Output the (x, y) coordinate of the center of the cell containing the given text.  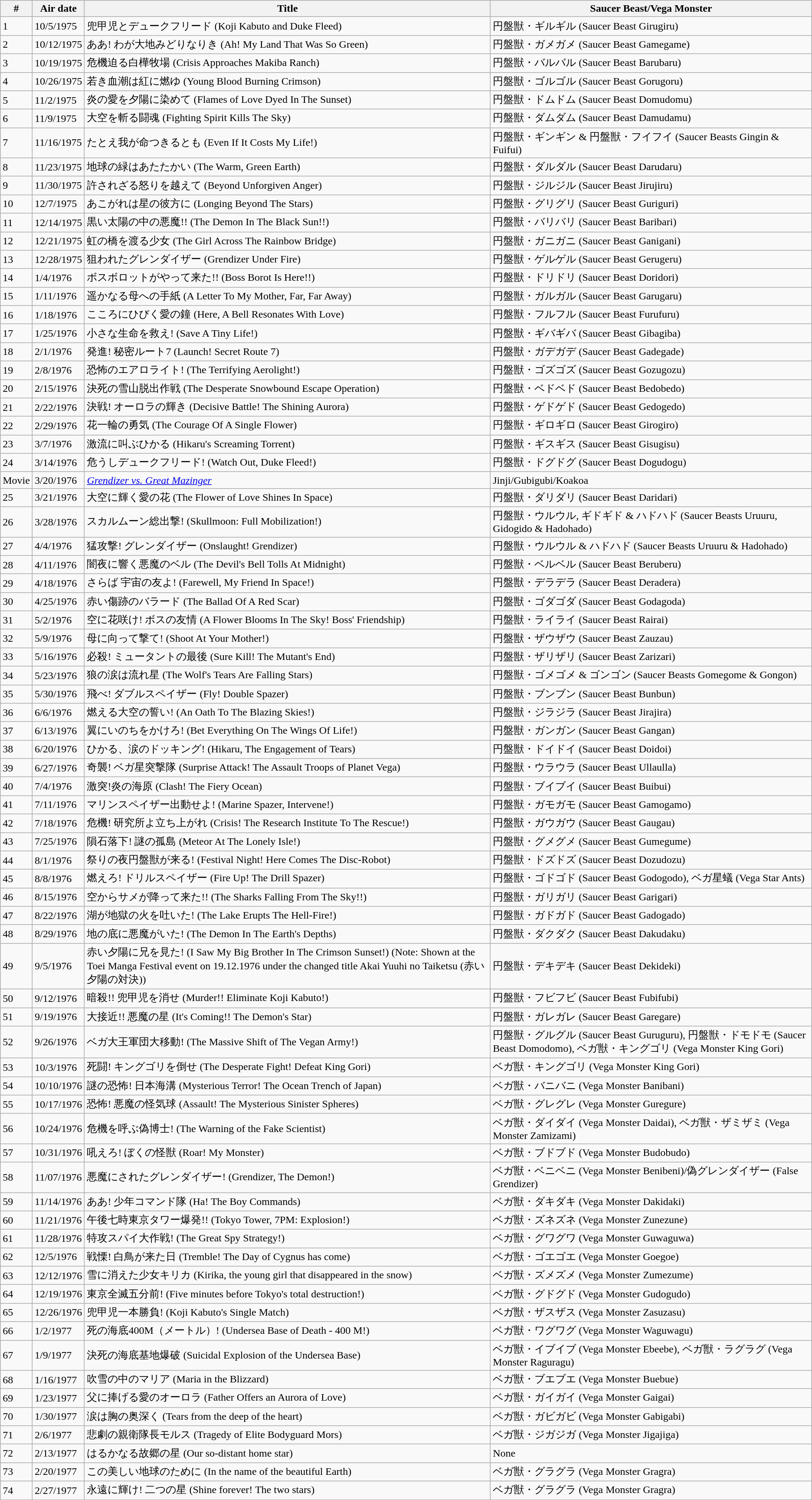
10/31/1976 (58, 1153)
円盤獣・ギンギン & 円盤獣・フイフイ (Saucer Beasts Gingin & Fuifui) (652, 143)
10/3/1976 (58, 1067)
74 (16, 1490)
31 (16, 620)
円盤獣・ドムドム (Saucer Beast Domudomu) (652, 100)
円盤獣・ギロギロ (Saucer Beast Girogiro) (652, 426)
決戦! オーロラの輝き (Decisive Battle! The Shining Aurora) (288, 407)
ベガ獣・ブドブド (Vega Monster Budobudo) (652, 1153)
18 (16, 351)
悪魔にされたグレンダイザー! (Grendizer, The Demon!) (288, 1177)
19 (16, 371)
円盤獣・ライライ (Saucer Beast Rairai) (652, 620)
兜甲児とデュークフリード (Koji Kabuto and Duke Fleed) (288, 26)
狼の涙は流れ星 (The Wolf's Tears Are Falling Stars) (288, 675)
円盤獣・ザウザウ (Saucer Beast Zauzau) (652, 639)
54 (16, 1086)
ベガ獣・ベニベニ (Vega Monster Benibeni)/偽グレンダイザー (False Grendizer) (652, 1177)
40 (16, 786)
15 (16, 297)
5/16/1976 (58, 657)
小さな生命を救え! (Save A Tiny Life!) (288, 333)
9 (16, 186)
63 (16, 1276)
60 (16, 1220)
49 (16, 966)
2/22/1976 (58, 407)
ベガ獣・グワグワ (Vega Monster Guwaguwa) (652, 1238)
Movie (16, 480)
33 (16, 657)
あこがれは星の彼方に (Longing Beyond The Stars) (288, 204)
7/25/1976 (58, 842)
11/21/1976 (58, 1220)
ボスボロットがやって来た!! (Boss Borot Is Here!!) (288, 278)
円盤獣・グメグメ (Saucer Beast Gumegume) (652, 842)
12/5/1976 (58, 1257)
円盤獣・ジルジル (Saucer Beast Jirujiru) (652, 186)
危機を呼ぶ偽博士! (The Warning of the Fake Scientist) (288, 1129)
20 (16, 389)
円盤獣・ドグドグ (Saucer Beast Dogudogu) (652, 463)
1/9/1977 (58, 1355)
45 (16, 879)
Grendizer vs. Great Mazinger (288, 480)
飛べ! ダブルスペイザー (Fly! Double Spazer) (288, 694)
32 (16, 639)
円盤獣・ゴメゴメ & ゴンゴン (Saucer Beasts Gomegome & Gongon) (652, 675)
4/4/1976 (58, 547)
10/19/1975 (58, 63)
ベガ獣・ブエブエ (Vega Monster Buebue) (652, 1380)
53 (16, 1067)
44 (16, 860)
死の海底400M（メートル）! (Undersea Base of Death - 400 M!) (288, 1331)
3 (16, 63)
赤い傷跡のバラード (The Ballad Of A Red Scar) (288, 601)
死闘! キングゴリを倒せ (The Desperate Fight! Defeat King Gori) (288, 1067)
24 (16, 463)
12/21/1975 (58, 241)
71 (16, 1435)
11 (16, 222)
円盤獣・ダムダム (Saucer Beast Damudamu) (652, 119)
21 (16, 407)
34 (16, 675)
9/12/1976 (58, 998)
27 (16, 547)
1/25/1976 (58, 333)
Jinji/Gubigubi/Koakoa (652, 480)
円盤獣・ガレガレ (Saucer Beast Garegare) (652, 1017)
16 (16, 315)
永遠に輝け! 二つの星 (Shine forever! The two stars) (288, 1490)
46 (16, 897)
空に花咲け! ボスの友情 (A Flower Blooms In The Sky! Boss' Friendship) (288, 620)
61 (16, 1238)
円盤獣・ガンガン (Saucer Beast Gangan) (652, 731)
円盤獣・ガドガド (Saucer Beast Gadogado) (652, 916)
円盤獣・フビフビ (Saucer Beast Fubifubi) (652, 998)
8 (16, 167)
恐怖! 悪魔の怪気球 (Assault! The Mysterious Sinister Spheres) (288, 1105)
奇襲! ベガ星突撃隊 (Surprise Attack! The Assault Troops of Planet Vega) (288, 768)
発進! 秘密ルート7 (Launch! Secret Route 7) (288, 351)
こころにひびく愛の鐘 (Here, A Bell Resonates With Love) (288, 315)
73 (16, 1472)
炎の愛を夕陽に染めて (Flames of Love Dyed In The Sunset) (288, 100)
円盤獣・ガニガニ (Saucer Beast Ganigani) (652, 241)
10/12/1975 (58, 44)
円盤獣・ドイドイ (Saucer Beast Doidoi) (652, 750)
6/13/1976 (58, 731)
1/11/1976 (58, 297)
59 (16, 1202)
11/16/1975 (58, 143)
52 (16, 1042)
17 (16, 333)
12/28/1975 (58, 259)
ベガ獣・ザスザス (Vega Monster Zasuzasu) (652, 1312)
8/15/1976 (58, 897)
円盤獣・ゲドゲド (Saucer Beast Gedogedo) (652, 407)
空からサメが降って来た!! (The Sharks Falling From The Sky!!) (288, 897)
4/18/1976 (58, 583)
円盤獣・ダリダリ (Saucer Beast Daridari) (652, 497)
43 (16, 842)
37 (16, 731)
62 (16, 1257)
隕石落下! 謎の孤島 (Meteor At The Lonely Isle!) (288, 842)
東京全滅五分前! (Five minutes before Tokyo's total destruction!) (288, 1294)
円盤獣・ウラウラ (Saucer Beast Ullaulla) (652, 768)
28 (16, 565)
涙は胸の奥深く (Tears from the deep of the heart) (288, 1416)
11/2/1975 (58, 100)
2/8/1976 (58, 371)
12/12/1976 (58, 1276)
暗殺!! 兜甲児を消せ (Murder!! Eliminate Koji Kabuto!) (288, 998)
39 (16, 768)
11/28/1976 (58, 1238)
猛攻撃! グレンダイザー (Onslaught! Grendizer) (288, 547)
14 (16, 278)
遥かなる母への手紙 (A Letter To My Mother, Far, Far Away) (288, 297)
1/4/1976 (58, 278)
激突!炎の海原 (Clash! The Fiery Ocean) (288, 786)
恐怖のエアロライト! (The Terrifying Aerolight!) (288, 371)
11/9/1975 (58, 119)
円盤獣・ガリガリ (Saucer Beast Garigari) (652, 897)
円盤獣・ベドベド (Saucer Beast Bedobedo) (652, 389)
大接近!! 悪魔の星 (It's Coming!! The Demon's Star) (288, 1017)
ベガ大王軍団大移動! (The Massive Shift of The Vegan Army!) (288, 1042)
8/8/1976 (58, 879)
2/6/1977 (58, 1435)
円盤獣・ブイブイ (Saucer Beast Buibui) (652, 786)
3/20/1976 (58, 480)
吼えろ! ぼくの怪獣 (Roar! My Monster) (288, 1153)
円盤獣・バリバリ (Saucer Beast Baribari) (652, 222)
66 (16, 1331)
母に向って撃て! (Shoot At Your Mother!) (288, 639)
68 (16, 1380)
円盤獣・デラデラ (Saucer Beast Deradera) (652, 583)
この美しい地球のために (In the name of the beautiful Earth) (288, 1472)
4 (16, 82)
2/13/1977 (58, 1454)
41 (16, 804)
10/26/1975 (58, 82)
51 (16, 1017)
地球の緑はあたたかい (The Warm, Green Earth) (288, 167)
ベガ獣・ダキダキ (Vega Monster Dakidaki) (652, 1202)
6/20/1976 (58, 750)
円盤獣・グリグリ (Saucer Beast Guriguri) (652, 204)
2/1/1976 (58, 351)
57 (16, 1153)
1/18/1976 (58, 315)
36 (16, 712)
スカルムーン総出撃! (Skullmoon: Full Mobilization!) (288, 522)
22 (16, 426)
吹雪の中のマリア (Maria in the Blizzard) (288, 1380)
13 (16, 259)
ベガ獣・ゴエゴエ (Vega Monster Goegoe) (652, 1257)
地の底に悪魔がいた! (The Demon In The Earth's Depths) (288, 934)
雪に消えた少女キリカ (Kirika, the young girl that disappeared in the snow) (288, 1276)
3/14/1976 (58, 463)
円盤獣・ガデガデ (Saucer Beast Gadegade) (652, 351)
大空を斬る闘魂 (Fighting Spirit Kills The Sky) (288, 119)
円盤獣・ダクダク (Saucer Beast Dakudaku) (652, 934)
10/10/1976 (58, 1086)
ベガ獣・イブイブ (Vega Monster Ebeebe), ベガ獣・ラグラグ (Vega Monster Raguragu) (652, 1355)
4/11/1976 (58, 565)
38 (16, 750)
激流に叫ぶひかる (Hikaru's Screaming Torrent) (288, 444)
3/21/1976 (58, 497)
許されざる怒りを越えて (Beyond Unforgiven Anger) (288, 186)
55 (16, 1105)
Title (288, 9)
6/27/1976 (58, 768)
湖が地獄の火を吐いた! (The Lake Erupts The Hell-Fire!) (288, 916)
2/27/1977 (58, 1490)
円盤獣・ギバギバ (Saucer Beast Gibagiba) (652, 333)
危うしデュークフリード! (Watch Out, Duke Fleed!) (288, 463)
円盤獣・ドズドズ (Saucer Beast Dozudozu) (652, 860)
円盤獣・ウルウル, ギドギド & ハドハド (Saucer Beasts Uruuru, Gidogido & Hadohado) (652, 522)
5/30/1976 (58, 694)
12/7/1975 (58, 204)
円盤獣・ブンブン (Saucer Beast Bunbun) (652, 694)
円盤獣・ガルガル (Saucer Beast Garugaru) (652, 297)
56 (16, 1129)
円盤獣・ゴズゴズ (Saucer Beast Gozugozu) (652, 371)
円盤獣・ゴルゴル (Saucer Beast Gorugoru) (652, 82)
72 (16, 1454)
狙われたグレンダイザー (Grendizer Under Fire) (288, 259)
円盤獣・ゴダゴダ (Saucer Beast Godagoda) (652, 601)
花一輪の勇気 (The Courage Of A Single Flower) (288, 426)
円盤獣・デキデキ (Saucer Beast Dekideki) (652, 966)
10/24/1976 (58, 1129)
はるかなる故郷の星 (Our so-distant home star) (288, 1454)
危機迫る白樺牧場 (Crisis Approaches Makiba Ranch) (288, 63)
1/23/1977 (58, 1398)
3/7/1976 (58, 444)
3/28/1976 (58, 522)
12/19/1976 (58, 1294)
円盤獣・ジラジラ (Saucer Beast Jirajira) (652, 712)
円盤獣・ガメガメ (Saucer Beast Gamegame) (652, 44)
円盤獣・グルグル (Saucer Beast Guruguru), 円盤獣・ドモドモ (Saucer Beast Domodomo), ベガ獣・キングゴリ (Vega Monster King Gori) (652, 1042)
謎の恐怖! 日本海溝 (Mysterious Terror! The Ocean Trench of Japan) (288, 1086)
8/1/1976 (58, 860)
ベガ獣・バニバニ (Vega Monster Banibani) (652, 1086)
11/07/1976 (58, 1177)
10/5/1975 (58, 26)
8/22/1976 (58, 916)
ベガ獣・ズネズネ (Vega Monster Zunezune) (652, 1220)
11/14/1976 (58, 1202)
マリンスペイザー出動せよ! (Marine Spazer, Intervene!) (288, 804)
円盤獣・ダルダル (Saucer Beast Darudaru) (652, 167)
ひかる、涙のドッキング! (Hikaru, The Engagement of Tears) (288, 750)
ベガ獣・ワグワグ (Vega Monster Waguwagu) (652, 1331)
燃える大空の誓い! (An Oath To The Blazing Skies!) (288, 712)
ベガ獣・ジガジガ (Vega Monster Jigajiga) (652, 1435)
ベガ獣・ガイガイ (Vega Monster Gaigai) (652, 1398)
ベガ獣・グレグレ (Vega Monster Guregure) (652, 1105)
決死の雪山脱出作戦 (The Desperate Snowbound Escape Operation) (288, 389)
5/9/1976 (58, 639)
戦慄! 白鳥が来た日 (Tremble! The Day of Cygnus has come) (288, 1257)
7 (16, 143)
8/29/1976 (58, 934)
祭りの夜円盤獣が来る! (Festival Night! Here Comes The Disc-Robot) (288, 860)
若き血潮は紅に燃ゆ (Young Blood Burning Crimson) (288, 82)
None (652, 1454)
25 (16, 497)
たとえ我が命つきるとも (Even If It Costs My Life!) (288, 143)
42 (16, 824)
円盤獣・ウルウル & ハドハド (Saucer Beasts Uruuru & Hadohado) (652, 547)
5/23/1976 (58, 675)
Air date (58, 9)
69 (16, 1398)
10/17/1976 (58, 1105)
悲劇の親衛隊長モルス (Tragedy of Elite Bodyguard Mors) (288, 1435)
危機! 研究所よ立ち上がれ (Crisis! The Research Institute To The Rescue!) (288, 824)
26 (16, 522)
10 (16, 204)
9/5/1976 (58, 966)
30 (16, 601)
11/23/1975 (58, 167)
6/6/1976 (58, 712)
円盤獣・ギルギル (Saucer Beast Girugiru) (652, 26)
燃えろ! ドリルスペイザー (Fire Up! The Drill Spazer) (288, 879)
35 (16, 694)
翼にいのちをかけろ! (Bet Everything On The Wings Of Life!) (288, 731)
12/14/1975 (58, 222)
午後七時東京タワー爆発!! (Tokyo Tower, 7PM: Explosion!) (288, 1220)
9/19/1976 (58, 1017)
9/26/1976 (58, 1042)
1 (16, 26)
2/29/1976 (58, 426)
1/30/1977 (58, 1416)
円盤獣・ザリザリ (Saucer Beast Zarizari) (652, 657)
円盤獣・ギスギス (Saucer Beast Gisugisu) (652, 444)
29 (16, 583)
11/30/1975 (58, 186)
12/26/1976 (58, 1312)
58 (16, 1177)
ベガ獣・グドグド (Vega Monster Gudogudo) (652, 1294)
兜甲児一本勝負! (Koji Kabuto's Single Match) (288, 1312)
12 (16, 241)
さらば 宇宙の友よ! (Farewell, My Friend In Space!) (288, 583)
円盤獣・ガモガモ (Saucer Beast Gamogamo) (652, 804)
5 (16, 100)
2/20/1977 (58, 1472)
虹の橋を渡る少女 (The Girl Across The Rainbow Bridge) (288, 241)
7/4/1976 (58, 786)
6 (16, 119)
1/2/1977 (58, 1331)
7/11/1976 (58, 804)
円盤獣・ゲルゲル (Saucer Beast Gerugeru) (652, 259)
65 (16, 1312)
1/16/1977 (58, 1380)
円盤獣・ドリドリ (Saucer Beast Doridori) (652, 278)
闇夜に響く悪魔のベル (The Devil's Bell Tolls At Midnight) (288, 565)
48 (16, 934)
23 (16, 444)
円盤獣・フルフル (Saucer Beast Furufuru) (652, 315)
ベガ獣・ダイダイ (Vega Monster Daidai), ベガ獣・ザミザミ (Vega Monster Zamizami) (652, 1129)
70 (16, 1416)
黒い太陽の中の悪魔!! (The Demon In The Black Sun!!) (288, 222)
ああ! 少年コマンド隊 (Ha! The Boy Commands) (288, 1202)
ベガ獣・キングゴリ (Vega Monster King Gori) (652, 1067)
円盤獣・ガウガウ (Saucer Beast Gaugau) (652, 824)
Saucer Beast/Vega Monster (652, 9)
必殺! ミュータントの最後 (Sure Kill! The Mutant's End) (288, 657)
特攻スパイ大作戦! (The Great Spy Strategy!) (288, 1238)
4/25/1976 (58, 601)
2/15/1976 (58, 389)
2 (16, 44)
父に捧げる愛のオーロラ (Father Offers an Aurora of Love) (288, 1398)
5/2/1976 (58, 620)
円盤獣・ゴドゴド (Saucer Beast Godogodo), ベガ星蟻 (Vega Star Ants) (652, 879)
円盤獣・バルバル (Saucer Beast Barubaru) (652, 63)
64 (16, 1294)
50 (16, 998)
ああ! わが大地みどりなりき (Ah! My Land That Was So Green) (288, 44)
ベガ獣・ガビガビ (Vega Monster Gabigabi) (652, 1416)
67 (16, 1355)
ベガ獣・ズメズメ (Vega Monster Zumezume) (652, 1276)
円盤獣・ベルベル (Saucer Beast Beruberu) (652, 565)
大空に輝く愛の花 (The Flower of Love Shines In Space) (288, 497)
7/18/1976 (58, 824)
決死の海底基地爆破 (Suicidal Explosion of the Undersea Base) (288, 1355)
47 (16, 916)
# (16, 9)
